For the text-containing cell, return its midpoint in [x, y] coordinate format. 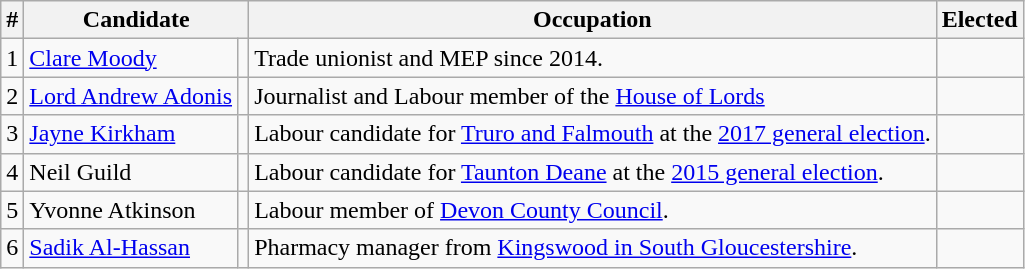
5 [12, 210]
Labour candidate for Taunton Deane at the 2015 general election. [593, 172]
Labour member of Devon County Council. [593, 210]
Pharmacy manager from Kingswood in South Gloucestershire. [593, 248]
Occupation [593, 20]
Journalist and Labour member of the House of Lords [593, 96]
3 [12, 134]
2 [12, 96]
# [12, 20]
1 [12, 58]
Jayne Kirkham [131, 134]
Labour candidate for Truro and Falmouth at the 2017 general election. [593, 134]
Neil Guild [131, 172]
Elected [980, 20]
4 [12, 172]
6 [12, 248]
Yvonne Atkinson [131, 210]
Sadik Al-Hassan [131, 248]
Clare Moody [131, 58]
Trade unionist and MEP since 2014. [593, 58]
Lord Andrew Adonis [131, 96]
Candidate [136, 20]
